From the cell containing the given text, extract its center point as [x, y] coordinate. 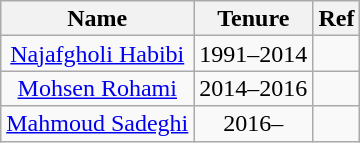
Tenure [254, 18]
Mohsen Rohami [98, 88]
2016– [254, 124]
Ref [336, 18]
Mahmoud Sadeghi [98, 124]
2014–2016 [254, 88]
Name [98, 18]
Najafgholi Habibi [98, 54]
1991–2014 [254, 54]
